Detect which cell encompasses the target text, then output its [x, y] center coordinate. 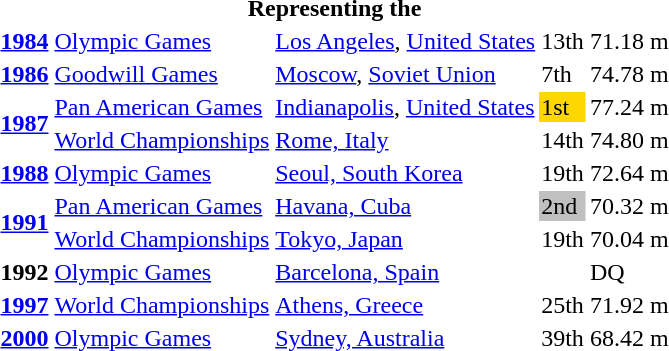
1st [563, 107]
Seoul, South Korea [406, 173]
Goodwill Games [162, 74]
14th [563, 140]
Los Angeles, United States [406, 41]
13th [563, 41]
7th [563, 74]
Moscow, Soviet Union [406, 74]
Tokyo, Japan [406, 239]
Rome, Italy [406, 140]
Barcelona, Spain [406, 272]
2nd [563, 206]
Havana, Cuba [406, 206]
25th [563, 305]
Athens, Greece [406, 305]
Indianapolis, United States [406, 107]
